Scan for the cell matching the given text and deliver its [X, Y] coordinate at center. 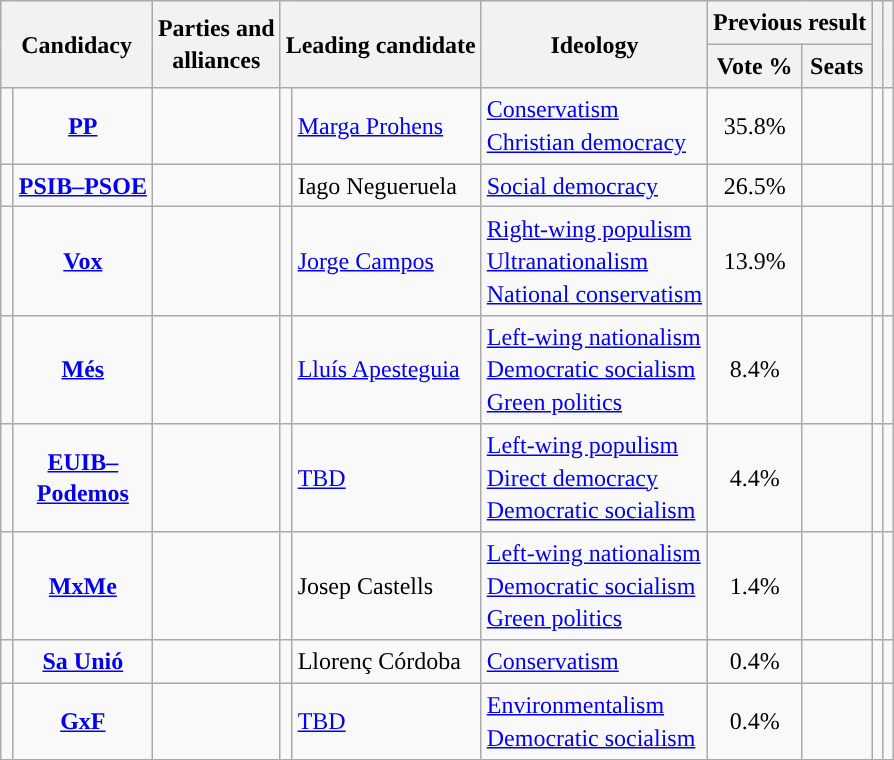
26.5% [755, 186]
Seats [837, 66]
Més [82, 369]
EUIB–Podemos [82, 477]
Right-wing populismUltranationalismNational conservatism [594, 261]
Social democracy [594, 186]
Llorenç Córdoba [386, 662]
PP [82, 126]
ConservatismChristian democracy [594, 126]
Iago Negueruela [386, 186]
Sa Unió [82, 662]
4.4% [755, 477]
GxF [82, 721]
Ideology [594, 44]
Vote % [755, 66]
Vox [82, 261]
MxMe [82, 586]
Marga Prohens [386, 126]
EnvironmentalismDemocratic socialism [594, 721]
Left-wing populismDirect democracyDemocratic socialism [594, 477]
PSIB–PSOE [82, 186]
Conservatism [594, 662]
13.9% [755, 261]
Lluís Apesteguia [386, 369]
35.8% [755, 126]
Previous result [790, 22]
Parties andalliances [216, 44]
Leading candidate [380, 44]
Candidacy [77, 44]
8.4% [755, 369]
Jorge Campos [386, 261]
Josep Castells [386, 586]
1.4% [755, 586]
